Output the (x, y) coordinate of the center of the cell containing the given text.  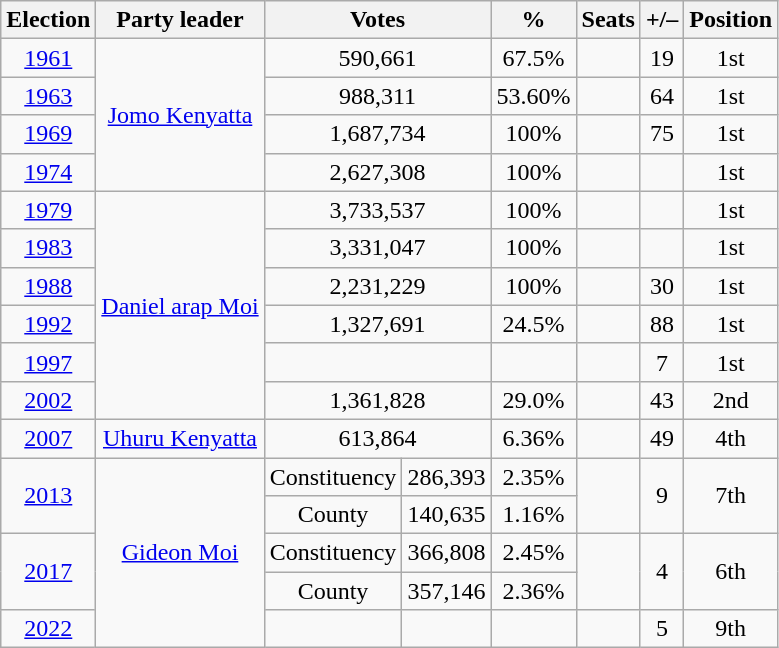
1,687,734 (378, 134)
9 (662, 496)
613,864 (378, 438)
+/– (662, 20)
2.35% (534, 477)
286,393 (446, 477)
3,733,537 (378, 210)
2022 (48, 629)
64 (662, 96)
6th (731, 572)
43 (662, 400)
357,146 (446, 591)
9th (731, 629)
67.5% (534, 58)
29.0% (534, 400)
49 (662, 438)
1963 (48, 96)
5 (662, 629)
366,808 (446, 553)
1969 (48, 134)
1983 (48, 248)
2017 (48, 572)
4 (662, 572)
1961 (48, 58)
2,231,229 (378, 286)
3,331,047 (378, 248)
140,635 (446, 515)
2,627,308 (378, 172)
1,327,691 (378, 324)
7 (662, 362)
590,661 (378, 58)
% (534, 20)
2nd (731, 400)
19 (662, 58)
1974 (48, 172)
Jomo Kenyatta (180, 115)
988,311 (378, 96)
1,361,828 (378, 400)
Gideon Moi (180, 553)
75 (662, 134)
1988 (48, 286)
4th (731, 438)
6.36% (534, 438)
Daniel arap Moi (180, 305)
Party leader (180, 20)
Votes (378, 20)
Uhuru Kenyatta (180, 438)
30 (662, 286)
53.60% (534, 96)
2002 (48, 400)
2.36% (534, 591)
Position (731, 20)
2013 (48, 496)
1992 (48, 324)
1.16% (534, 515)
2.45% (534, 553)
1997 (48, 362)
2007 (48, 438)
Seats (608, 20)
88 (662, 324)
7th (731, 496)
Election (48, 20)
1979 (48, 210)
24.5% (534, 324)
